Capture the cell that displays the provided text and extract its (x, y) central coordinate. 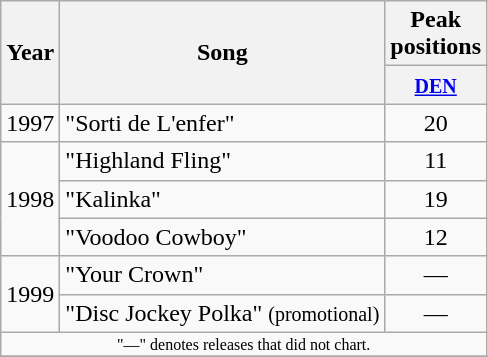
"Voodoo Cowboy" (222, 237)
1998 (30, 199)
"Disc Jockey Polka" (promotional) (222, 313)
1997 (30, 123)
Year (30, 52)
12 (436, 237)
1999 (30, 294)
11 (436, 161)
"Your Crown" (222, 275)
Peakpositions (436, 34)
"Kalinka" (222, 199)
20 (436, 123)
19 (436, 199)
DEN (436, 85)
"—" denotes releases that did not chart. (244, 344)
Song (222, 52)
"Sorti de L'enfer" (222, 123)
"Highland Fling" (222, 161)
